Return (x, y) of the center of cell containing provided text 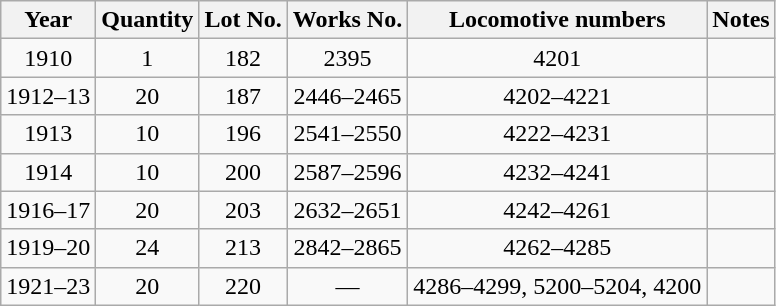
2446–2465 (347, 96)
24 (148, 248)
Notes (741, 20)
200 (243, 172)
1912–13 (48, 96)
2395 (347, 58)
182 (243, 58)
1916–17 (48, 210)
4232–4241 (558, 172)
Locomotive numbers (558, 20)
1914 (48, 172)
2842–2865 (347, 248)
220 (243, 286)
4242–4261 (558, 210)
4222–4231 (558, 134)
1913 (48, 134)
1910 (48, 58)
Lot No. (243, 20)
196 (243, 134)
— (347, 286)
1921–23 (48, 286)
1 (148, 58)
1919–20 (48, 248)
203 (243, 210)
Works No. (347, 20)
213 (243, 248)
4202–4221 (558, 96)
4201 (558, 58)
4262–4285 (558, 248)
2541–2550 (347, 134)
Quantity (148, 20)
Year (48, 20)
2632–2651 (347, 210)
187 (243, 96)
4286–4299, 5200–5204, 4200 (558, 286)
2587–2596 (347, 172)
